Pinpoint the cell where the given text exists, returning its (x, y) midpoint coordinate. 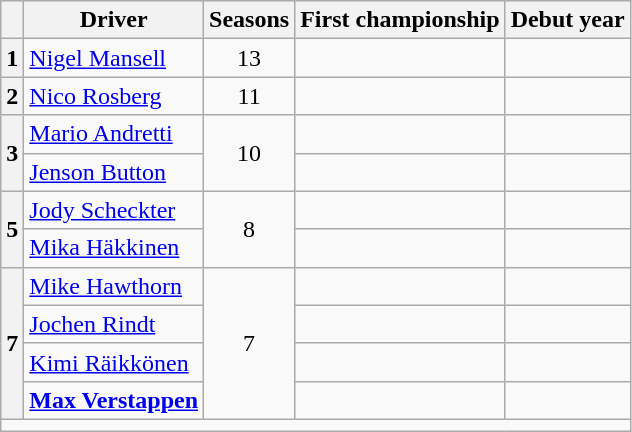
10 (250, 153)
Mike Hawthorn (114, 286)
Kimi Räikkönen (114, 362)
2 (12, 96)
Mika Häkkinen (114, 248)
Seasons (250, 20)
1 (12, 58)
Jody Scheckter (114, 210)
11 (250, 96)
8 (250, 229)
Mario Andretti (114, 134)
5 (12, 229)
Debut year (568, 20)
Jochen Rindt (114, 324)
Max Verstappen (114, 400)
13 (250, 58)
First championship (400, 20)
Driver (114, 20)
Nico Rosberg (114, 96)
Jenson Button (114, 172)
Nigel Mansell (114, 58)
3 (12, 153)
